For the text-containing cell, return its midpoint in (X, Y) coordinate format. 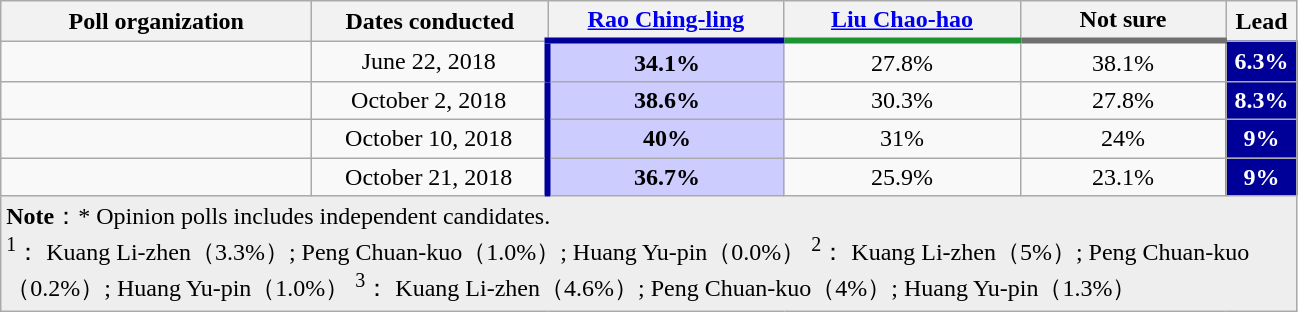
Dates conducted (430, 21)
June 22, 2018 (430, 61)
38.1% (1123, 61)
October 21, 2018 (430, 177)
Rao Ching-ling (666, 21)
34.1% (666, 61)
38.6% (666, 100)
8.3% (1262, 100)
31% (902, 138)
30.3% (902, 100)
October 10, 2018 (430, 138)
Liu Chao-hao (902, 21)
Not sure (1123, 21)
36.7% (666, 177)
October 2, 2018 (430, 100)
Poll organization (156, 21)
6.3% (1262, 61)
23.1% (1123, 177)
24% (1123, 138)
40% (666, 138)
25.9% (902, 177)
Lead (1262, 21)
